Search for the cell housing the specified text and yield its [X, Y] center coordinate. 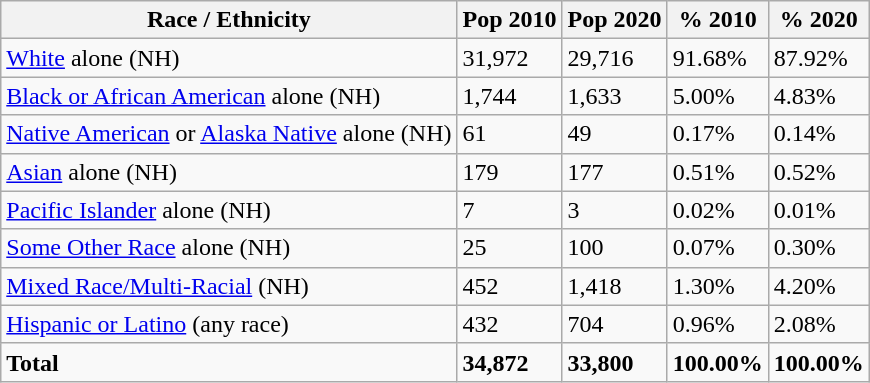
Pop 2010 [510, 20]
% 2020 [818, 20]
5.00% [718, 96]
Native American or Alaska Native alone (NH) [229, 134]
1,418 [614, 286]
29,716 [614, 58]
2.08% [818, 324]
0.17% [718, 134]
0.02% [718, 210]
91.68% [718, 58]
Total [229, 362]
452 [510, 286]
49 [614, 134]
0.96% [718, 324]
177 [614, 172]
Some Other Race alone (NH) [229, 248]
31,972 [510, 58]
White alone (NH) [229, 58]
0.01% [818, 210]
Asian alone (NH) [229, 172]
100 [614, 248]
1.30% [718, 286]
0.07% [718, 248]
704 [614, 324]
0.52% [818, 172]
33,800 [614, 362]
Pacific Islander alone (NH) [229, 210]
7 [510, 210]
4.83% [818, 96]
1,744 [510, 96]
61 [510, 134]
179 [510, 172]
Hispanic or Latino (any race) [229, 324]
Black or African American alone (NH) [229, 96]
3 [614, 210]
34,872 [510, 362]
432 [510, 324]
% 2010 [718, 20]
25 [510, 248]
87.92% [818, 58]
Mixed Race/Multi-Racial (NH) [229, 286]
0.14% [818, 134]
0.30% [818, 248]
Race / Ethnicity [229, 20]
0.51% [718, 172]
Pop 2020 [614, 20]
1,633 [614, 96]
4.20% [818, 286]
